Provide the (X, Y) coordinate of the cell's center where the given text is located.  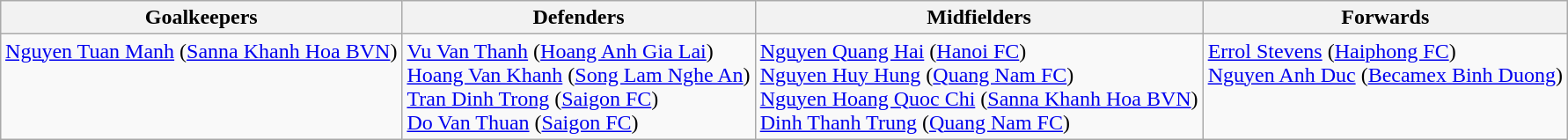
Defenders (579, 18)
Nguyen Quang Hai (Hanoi FC) Nguyen Huy Hung (Quang Nam FC) Nguyen Hoang Quoc Chi (Sanna Khanh Hoa BVN) Dinh Thanh Trung (Quang Nam FC) (978, 86)
Forwards (1385, 18)
Errol Stevens (Haiphong FC) Nguyen Anh Duc (Becamex Binh Duong) (1385, 86)
Midfielders (978, 18)
Nguyen Tuan Manh (Sanna Khanh Hoa BVN) (201, 86)
Vu Van Thanh (Hoang Anh Gia Lai) Hoang Van Khanh (Song Lam Nghe An) Tran Dinh Trong (Saigon FC) Do Van Thuan (Saigon FC) (579, 86)
Goalkeepers (201, 18)
